For the text-containing cell, return its midpoint in [X, Y] coordinate format. 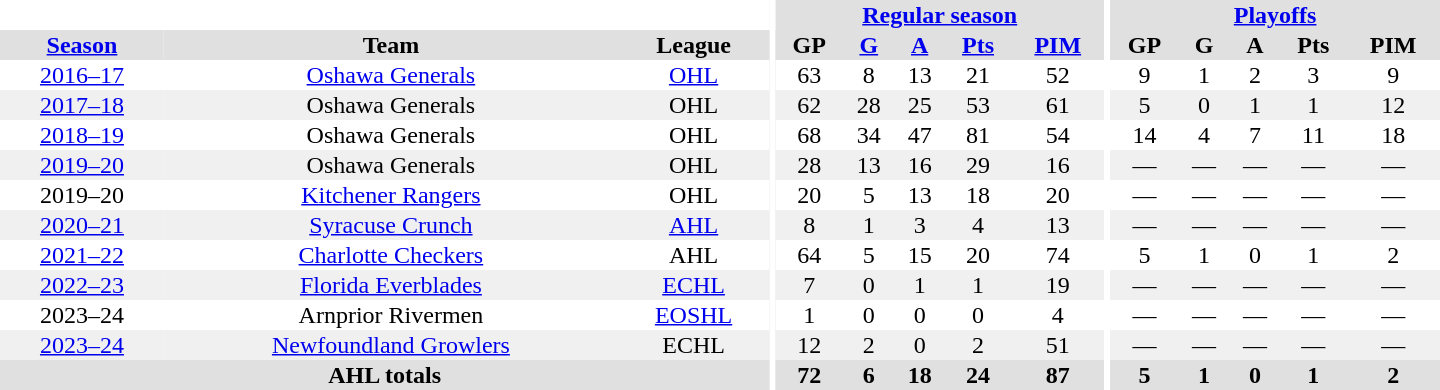
24 [978, 375]
87 [1058, 375]
Team [391, 45]
63 [809, 75]
2016–17 [82, 75]
61 [1058, 105]
2021–22 [82, 255]
2022–23 [82, 285]
51 [1058, 345]
Season [82, 45]
25 [920, 105]
15 [920, 255]
68 [809, 135]
53 [978, 105]
19 [1058, 285]
52 [1058, 75]
64 [809, 255]
14 [1144, 135]
2017–18 [82, 105]
29 [978, 165]
47 [920, 135]
Charlotte Checkers [391, 255]
Playoffs [1275, 15]
2018–19 [82, 135]
81 [978, 135]
Regular season [940, 15]
11 [1313, 135]
34 [868, 135]
Kitchener Rangers [391, 195]
Newfoundland Growlers [391, 345]
Arnprior Rivermen [391, 315]
AHL totals [384, 375]
21 [978, 75]
54 [1058, 135]
Florida Everblades [391, 285]
Syracuse Crunch [391, 225]
62 [809, 105]
72 [809, 375]
74 [1058, 255]
League [694, 45]
6 [868, 375]
EOSHL [694, 315]
2020–21 [82, 225]
